Provide the (X, Y) coordinate of the cell's center where the given text is located.  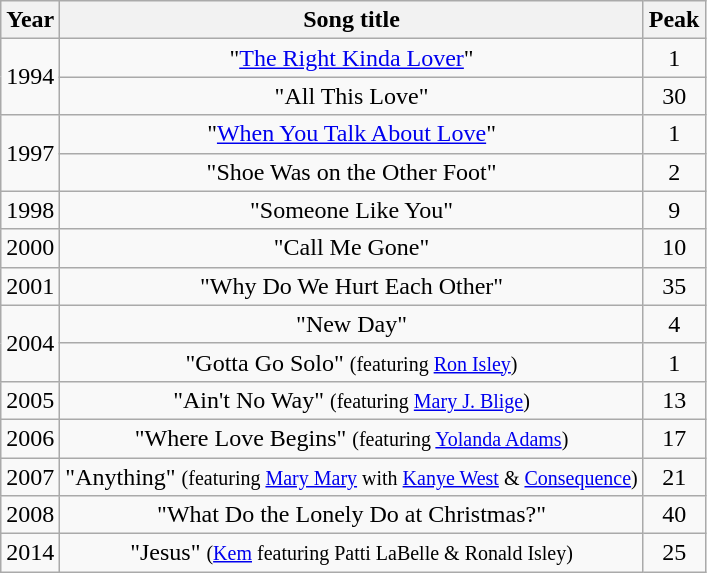
13 (674, 400)
"Where Love Begins" (featuring Yolanda Adams) (352, 438)
"The Right Kinda Lover" (352, 58)
2001 (30, 286)
1997 (30, 153)
35 (674, 286)
25 (674, 553)
Year (30, 20)
"Someone Like You" (352, 210)
"When You Talk About Love" (352, 134)
"Call Me Gone" (352, 248)
2014 (30, 553)
"Shoe Was on the Other Foot" (352, 172)
10 (674, 248)
"Ain't No Way" (featuring Mary J. Blige) (352, 400)
"All This Love" (352, 96)
2004 (30, 343)
Peak (674, 20)
2007 (30, 477)
"Anything" (featuring Mary Mary with Kanye West & Consequence) (352, 477)
2006 (30, 438)
4 (674, 324)
"New Day" (352, 324)
2008 (30, 515)
"Gotta Go Solo" (featuring Ron Isley) (352, 362)
Song title (352, 20)
30 (674, 96)
2005 (30, 400)
2000 (30, 248)
9 (674, 210)
21 (674, 477)
"What Do the Lonely Do at Christmas?" (352, 515)
"Why Do We Hurt Each Other" (352, 286)
40 (674, 515)
17 (674, 438)
"Jesus" (Kem featuring Patti LaBelle & Ronald Isley) (352, 553)
2 (674, 172)
1998 (30, 210)
1994 (30, 77)
